Return [x, y] of the center of cell containing provided text 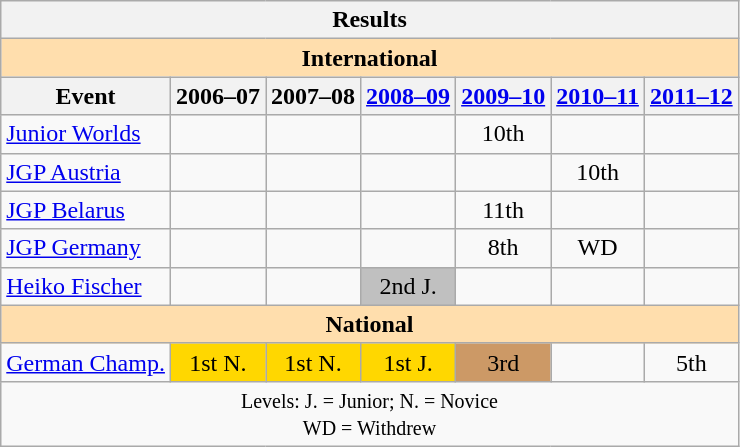
Levels: J. = Junior; N. = Novice WD = Withdrew [370, 414]
German Champ. [86, 362]
JGP Germany [86, 248]
Junior Worlds [86, 134]
Event [86, 96]
5th [691, 362]
8th [504, 248]
3rd [504, 362]
2007–08 [314, 96]
2010–11 [598, 96]
National [370, 324]
2008–09 [408, 96]
2nd J. [408, 286]
Results [370, 20]
International [370, 58]
JGP Belarus [86, 210]
WD [598, 248]
Heiko Fischer [86, 286]
2011–12 [691, 96]
2009–10 [504, 96]
JGP Austria [86, 172]
2006–07 [218, 96]
1st J. [408, 362]
11th [504, 210]
